Extract the [x, y] coordinate from the center of the cell holding the provided text.  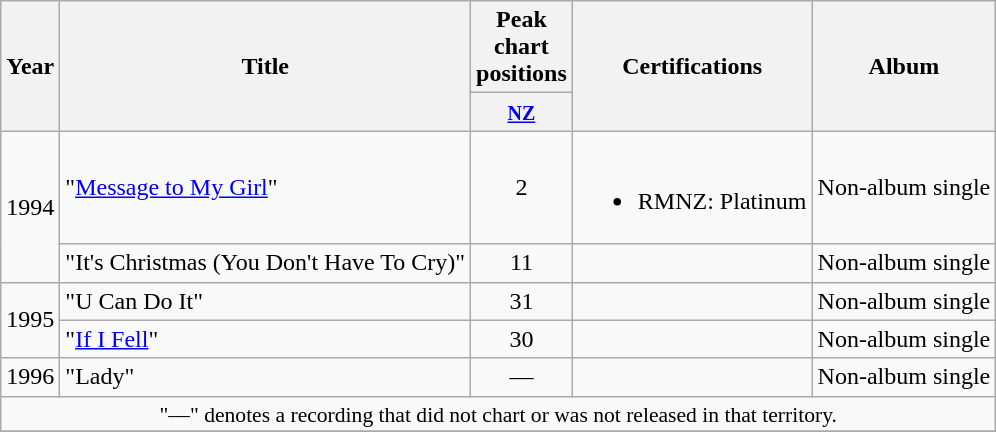
2 [522, 188]
NZ [522, 112]
Certifications [692, 66]
— [522, 377]
"Message to My Girl" [266, 188]
"If I Fell" [266, 339]
Title [266, 66]
Album [904, 66]
30 [522, 339]
1994 [30, 206]
Year [30, 66]
"It's Christmas (You Don't Have To Cry)" [266, 263]
"—" denotes a recording that did not chart or was not released in that territory. [498, 414]
1995 [30, 320]
"Lady" [266, 377]
1996 [30, 377]
"U Can Do It" [266, 301]
11 [522, 263]
Peak chart positions [522, 47]
RMNZ: Platinum [692, 188]
31 [522, 301]
